Detect which cell encompasses the target text, then output its (x, y) center coordinate. 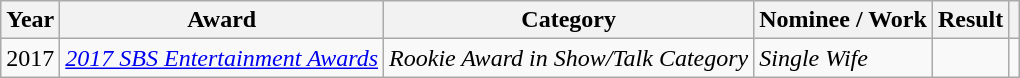
Category (569, 20)
Nominee / Work (844, 20)
Result (970, 20)
Rookie Award in Show/Talk Category (569, 58)
Award (222, 20)
2017 SBS Entertainment Awards (222, 58)
Single Wife (844, 58)
Year (30, 20)
2017 (30, 58)
